Find where the given text appears and provide that cell's center as (X, Y) coordinate. 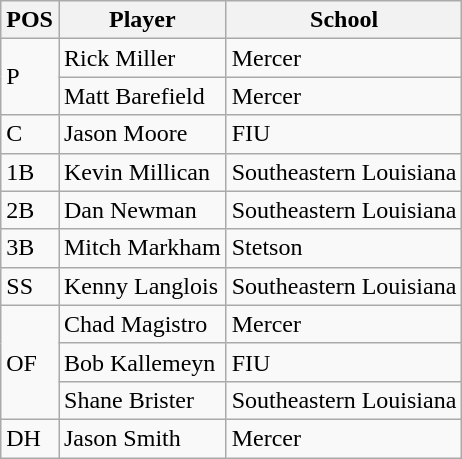
Kenny Langlois (142, 286)
C (30, 134)
Rick Miller (142, 58)
Dan Newman (142, 210)
School (344, 20)
Stetson (344, 248)
Kevin Millican (142, 172)
Jason Smith (142, 438)
Player (142, 20)
Jason Moore (142, 134)
POS (30, 20)
SS (30, 286)
Mitch Markham (142, 248)
OF (30, 362)
Shane Brister (142, 400)
2B (30, 210)
Chad Magistro (142, 324)
Bob Kallemeyn (142, 362)
Matt Barefield (142, 96)
3B (30, 248)
P (30, 77)
DH (30, 438)
1B (30, 172)
